Capture the cell that displays the provided text and extract its [x, y] central coordinate. 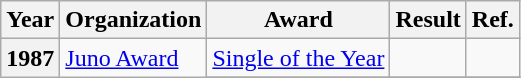
Result [428, 20]
Year [30, 20]
Juno Award [134, 58]
1987 [30, 58]
Organization [134, 20]
Single of the Year [298, 58]
Ref. [492, 20]
Award [298, 20]
